Find where the given text appears and provide that cell's center as [x, y] coordinate. 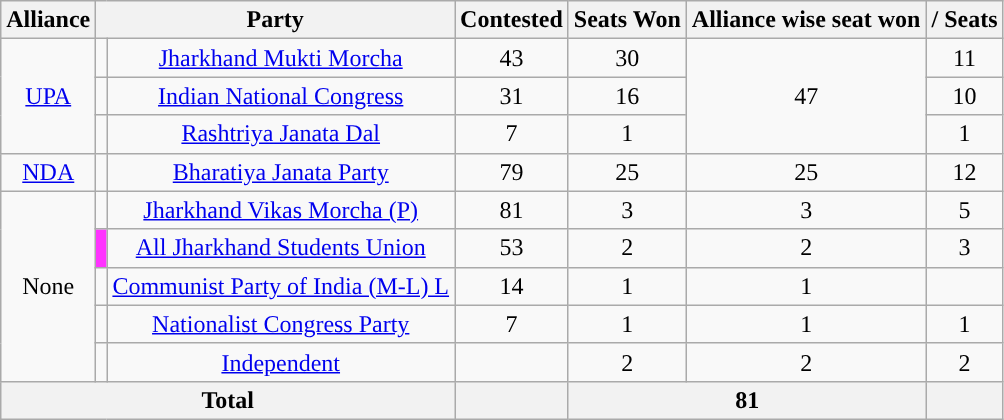
Total [228, 400]
31 [512, 96]
Communist Party of India (M-L) L [281, 286]
47 [806, 96]
UPA [48, 96]
43 [512, 58]
53 [512, 248]
None [48, 286]
Rashtriya Janata Dal [281, 134]
NDA [48, 172]
12 [964, 172]
Seats Won [627, 20]
Contested [512, 20]
Indian National Congress [281, 96]
10 [964, 96]
Alliance [48, 20]
16 [627, 96]
11 [964, 58]
Alliance wise seat won [806, 20]
Jharkhand Vikas Morcha (P) [281, 210]
Nationalist Congress Party [281, 324]
79 [512, 172]
Jharkhand Mukti Morcha [281, 58]
14 [512, 286]
/ Seats [964, 20]
Bharatiya Janata Party [281, 172]
30 [627, 58]
Party [276, 20]
Independent [281, 362]
5 [964, 210]
All Jharkhand Students Union [281, 248]
